Return the [x, y] coordinate for the center point of the cell that contains the specified text.  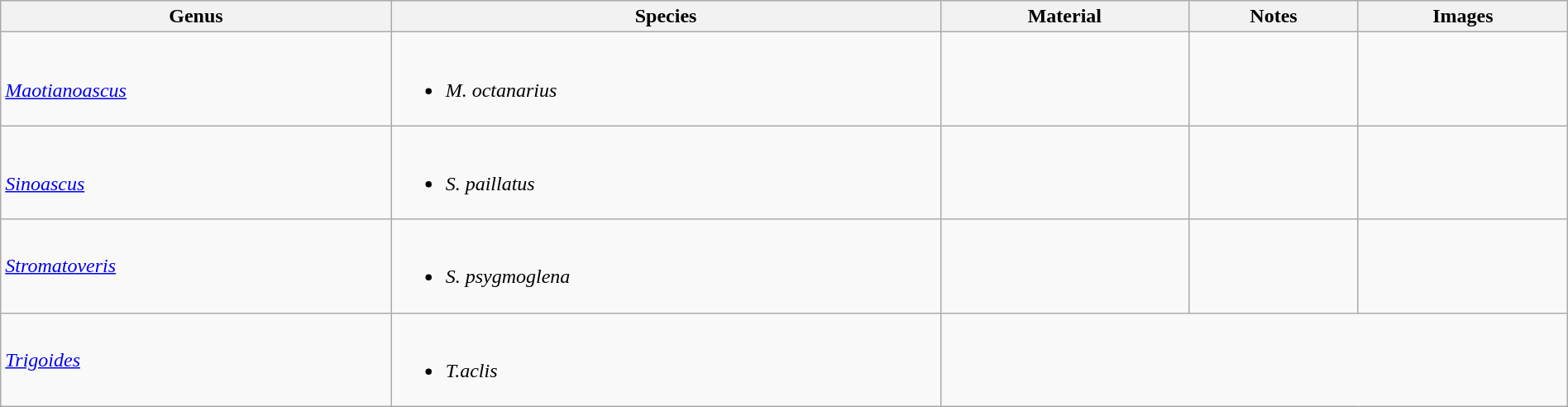
Notes [1274, 17]
S. psygmoglena [666, 266]
Sinoascus [196, 172]
Species [666, 17]
Genus [196, 17]
Images [1462, 17]
Maotianoascus [196, 79]
S. paillatus [666, 172]
T.aclis [666, 359]
M. octanarius [666, 79]
Material [1065, 17]
Stromatoveris [196, 266]
Trigoides [196, 359]
